Return [x, y] of the center of cell containing provided text 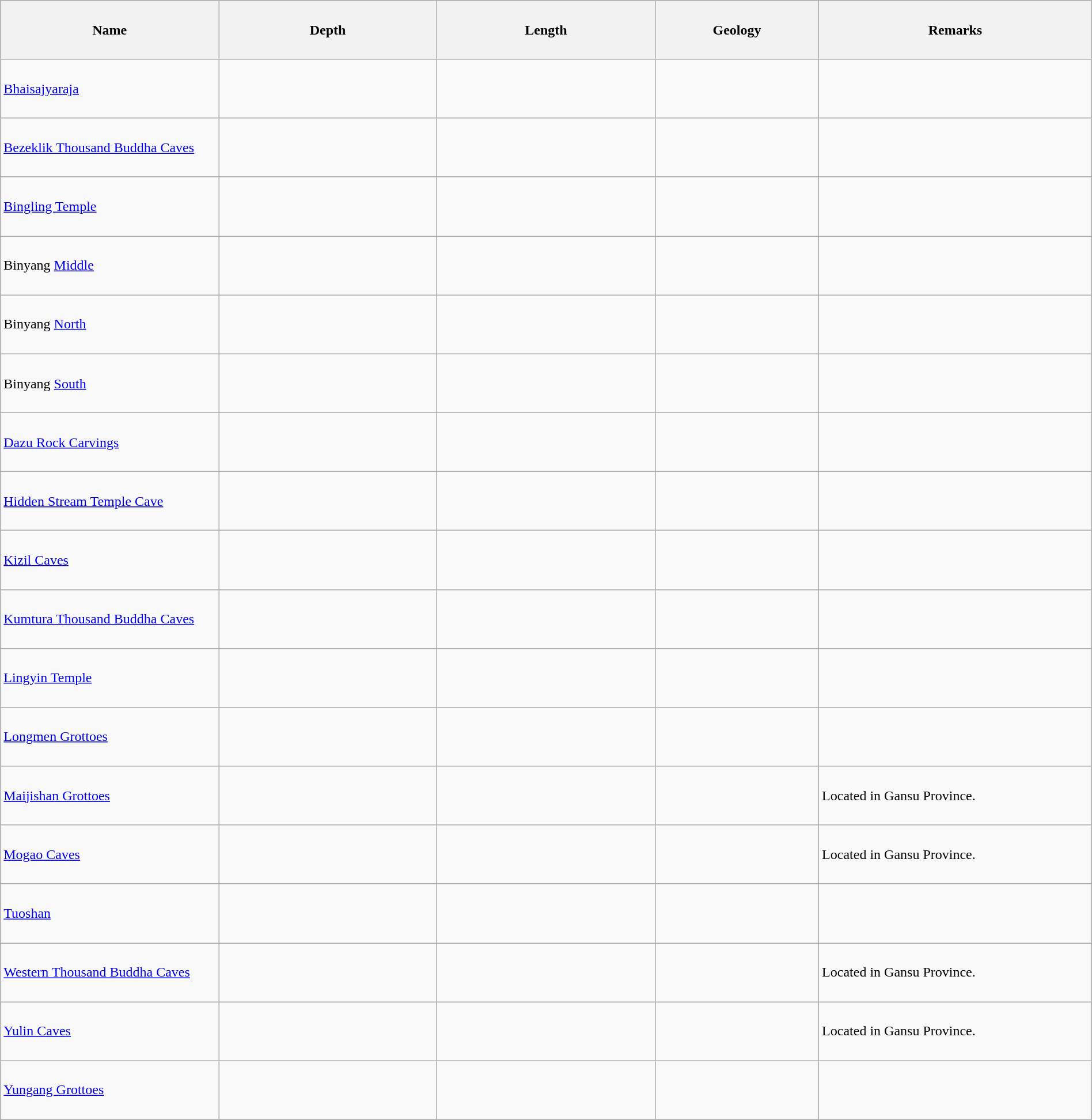
Binyang South [109, 383]
Binyang Middle [109, 266]
Binyang North [109, 324]
Western Thousand Buddha Caves [109, 972]
Depth [328, 30]
Yulin Caves [109, 1031]
Longmen Grottoes [109, 737]
Remarks [955, 30]
Maijishan Grottoes [109, 796]
Length [546, 30]
Bhaisajyaraja [109, 89]
Dazu Rock Carvings [109, 442]
Hidden Stream Temple Cave [109, 501]
Geology [737, 30]
Bezeklik Thousand Buddha Caves [109, 147]
Yungang Grottoes [109, 1090]
Tuoshan [109, 913]
Bingling Temple [109, 206]
Kizil Caves [109, 560]
Name [109, 30]
Lingyin Temple [109, 678]
Kumtura Thousand Buddha Caves [109, 619]
Mogao Caves [109, 854]
